Output the [X, Y] coordinate of the center of the cell containing the given text.  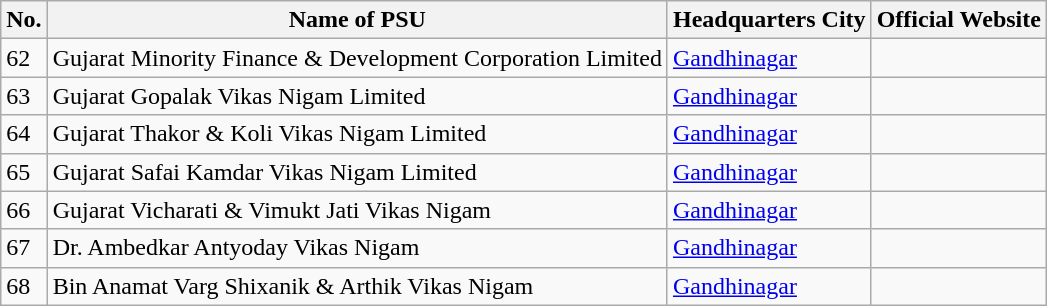
63 [24, 96]
66 [24, 210]
65 [24, 172]
64 [24, 134]
67 [24, 248]
Headquarters City [769, 20]
Gujarat Vicharati & Vimukt Jati Vikas Nigam [357, 210]
Gujarat Safai Kamdar Vikas Nigam Limited [357, 172]
Bin Anamat Varg Shixanik & Arthik Vikas Nigam [357, 286]
Gujarat Thakor & Koli Vikas Nigam Limited [357, 134]
68 [24, 286]
Dr. Ambedkar Antyoday Vikas Nigam [357, 248]
Gujarat Minority Finance & Development Corporation Limited [357, 58]
62 [24, 58]
Gujarat Gopalak Vikas Nigam Limited [357, 96]
Name of PSU [357, 20]
Official Website [958, 20]
No. [24, 20]
